For the text-containing cell, return its midpoint in (x, y) coordinate format. 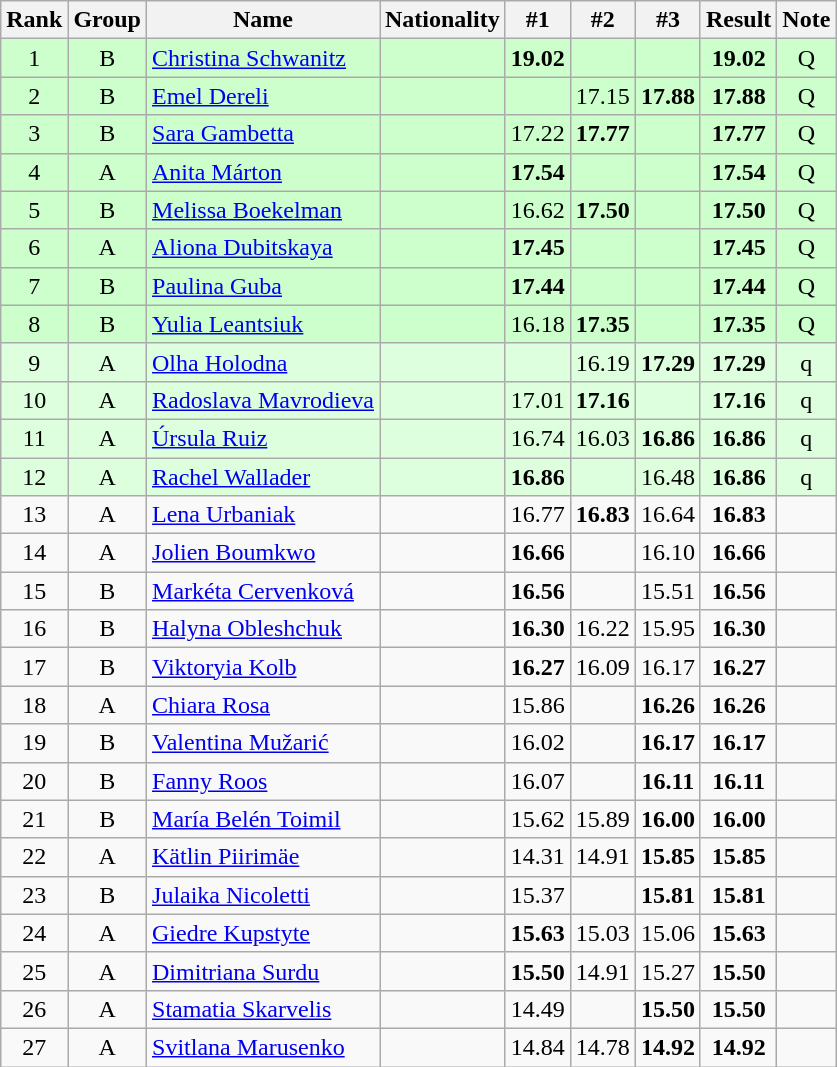
16.09 (602, 667)
Giedre Kupstyte (264, 933)
4 (34, 172)
16 (34, 629)
14 (34, 553)
8 (34, 324)
16.10 (668, 553)
13 (34, 515)
5 (34, 210)
Rachel Wallader (264, 477)
Melissa Boekelman (264, 210)
16.19 (602, 362)
Rank (34, 20)
20 (34, 781)
16.03 (602, 438)
15.51 (668, 591)
14.84 (538, 1047)
Yulia Leantsiuk (264, 324)
16.07 (538, 781)
Julaika Nicoletti (264, 895)
Svitlana Marusenko (264, 1047)
14.31 (538, 857)
12 (34, 477)
Valentina Mužarić (264, 743)
Markéta Cervenková (264, 591)
21 (34, 819)
3 (34, 134)
15.62 (538, 819)
#2 (602, 20)
16.62 (538, 210)
16.77 (538, 515)
17.15 (602, 96)
17.22 (538, 134)
15.86 (538, 705)
Fanny Roos (264, 781)
Halyna Obleshchuk (264, 629)
Chiara Rosa (264, 705)
9 (34, 362)
7 (34, 286)
11 (34, 438)
María Belén Toimil (264, 819)
2 (34, 96)
Anita Márton (264, 172)
15.89 (602, 819)
16.02 (538, 743)
Viktoryia Kolb (264, 667)
6 (34, 248)
Group (108, 20)
Aliona Dubitskaya (264, 248)
15.27 (668, 971)
16.48 (668, 477)
26 (34, 1009)
Nationality (443, 20)
19 (34, 743)
Paulina Guba (264, 286)
#1 (538, 20)
14.49 (538, 1009)
Sara Gambetta (264, 134)
18 (34, 705)
16.64 (668, 515)
24 (34, 933)
15 (34, 591)
Note (806, 20)
Lena Urbaniak (264, 515)
Dimitriana Surdu (264, 971)
Radoslava Mavrodieva (264, 400)
15.95 (668, 629)
10 (34, 400)
Result (738, 20)
22 (34, 857)
15.37 (538, 895)
Jolien Boumkwo (264, 553)
16.22 (602, 629)
1 (34, 58)
Kätlin Piirimäe (264, 857)
14.78 (602, 1047)
17 (34, 667)
Name (264, 20)
23 (34, 895)
17.01 (538, 400)
Úrsula Ruiz (264, 438)
Stamatia Skarvelis (264, 1009)
16.74 (538, 438)
#3 (668, 20)
Emel Dereli (264, 96)
15.06 (668, 933)
Christina Schwanitz (264, 58)
Olha Holodna (264, 362)
27 (34, 1047)
15.03 (602, 933)
16.18 (538, 324)
25 (34, 971)
